Identify which cell holds the provided text, then report its (x, y) central coordinate. 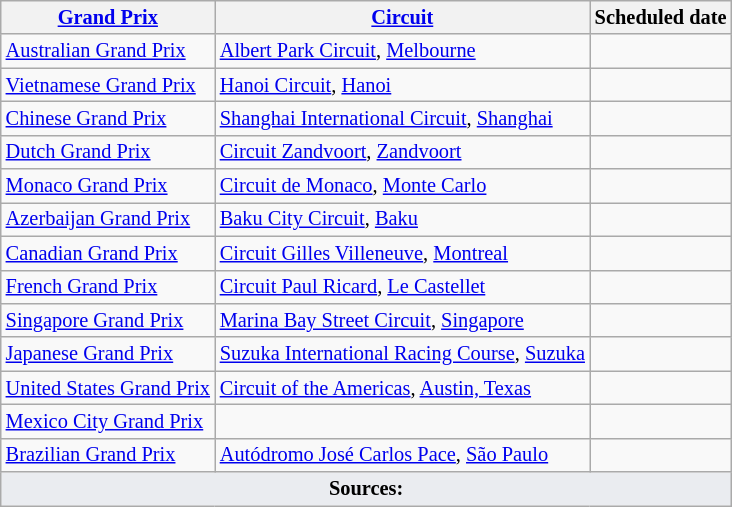
Mexico City Grand Prix (108, 421)
Japanese Grand Prix (108, 354)
United States Grand Prix (108, 388)
Sources: (366, 489)
Circuit Zandvoort, Zandvoort (402, 152)
Marina Bay Street Circuit, Singapore (402, 320)
Scheduled date (661, 17)
Vietnamese Grand Prix (108, 85)
Azerbaijan Grand Prix (108, 219)
Australian Grand Prix (108, 51)
Monaco Grand Prix (108, 186)
Grand Prix (108, 17)
Suzuka International Racing Course, Suzuka (402, 354)
Shanghai International Circuit, Shanghai (402, 118)
Circuit de Monaco, Monte Carlo (402, 186)
Hanoi Circuit, Hanoi (402, 85)
Albert Park Circuit, Melbourne (402, 51)
Canadian Grand Prix (108, 253)
Circuit of the Americas, Austin, Texas (402, 388)
French Grand Prix (108, 287)
Chinese Grand Prix (108, 118)
Circuit (402, 17)
Circuit Paul Ricard, Le Castellet (402, 287)
Baku City Circuit, Baku (402, 219)
Singapore Grand Prix (108, 320)
Autódromo José Carlos Pace, São Paulo (402, 455)
Brazilian Grand Prix (108, 455)
Circuit Gilles Villeneuve, Montreal (402, 253)
Dutch Grand Prix (108, 152)
